Pinpoint the cell where the given text exists, returning its (X, Y) midpoint coordinate. 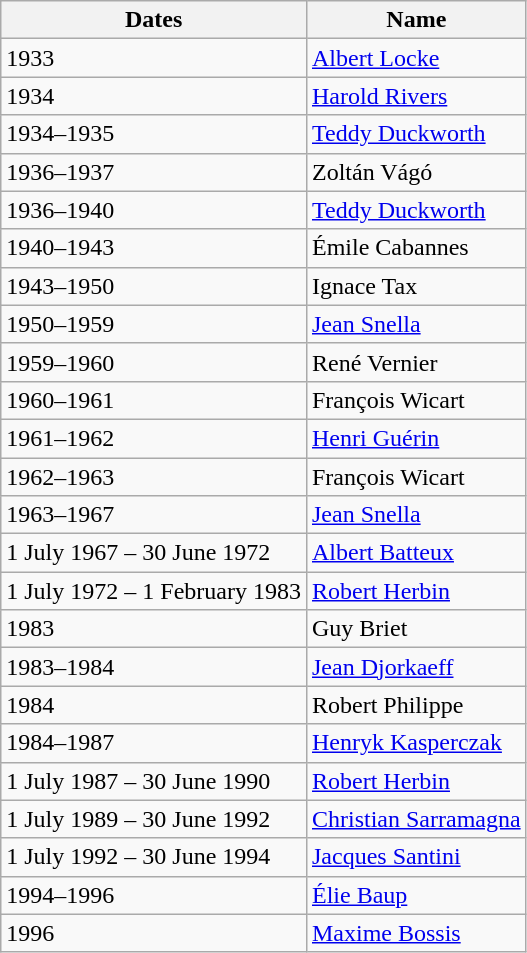
Albert Batteux (416, 553)
Guy Briet (416, 629)
1961–1962 (154, 438)
1 July 1992 – 30 June 1994 (154, 857)
1983 (154, 629)
Jean Djorkaeff (416, 667)
Élie Baup (416, 895)
Ignace Tax (416, 286)
1 July 1972 – 1 February 1983 (154, 591)
1 July 1987 – 30 June 1990 (154, 781)
1983–1984 (154, 667)
1994–1996 (154, 895)
1959–1960 (154, 362)
1936–1940 (154, 210)
1 July 1967 – 30 June 1972 (154, 553)
Jacques Santini (416, 857)
1934–1935 (154, 134)
1950–1959 (154, 324)
1934 (154, 96)
Dates (154, 20)
Christian Sarramagna (416, 819)
Émile Cabannes (416, 248)
1984–1987 (154, 743)
1 July 1989 – 30 June 1992 (154, 819)
1962–1963 (154, 477)
Harold Rivers (416, 96)
1984 (154, 705)
Henryk Kasperczak (416, 743)
Zoltán Vágó (416, 172)
1963–1967 (154, 515)
1940–1943 (154, 248)
Maxime Bossis (416, 933)
Robert Philippe (416, 705)
Albert Locke (416, 58)
1936–1937 (154, 172)
1943–1950 (154, 286)
René Vernier (416, 362)
Name (416, 20)
1960–1961 (154, 400)
Henri Guérin (416, 438)
1933 (154, 58)
1996 (154, 933)
